Find where the given text appears and provide that cell's center as [x, y] coordinate. 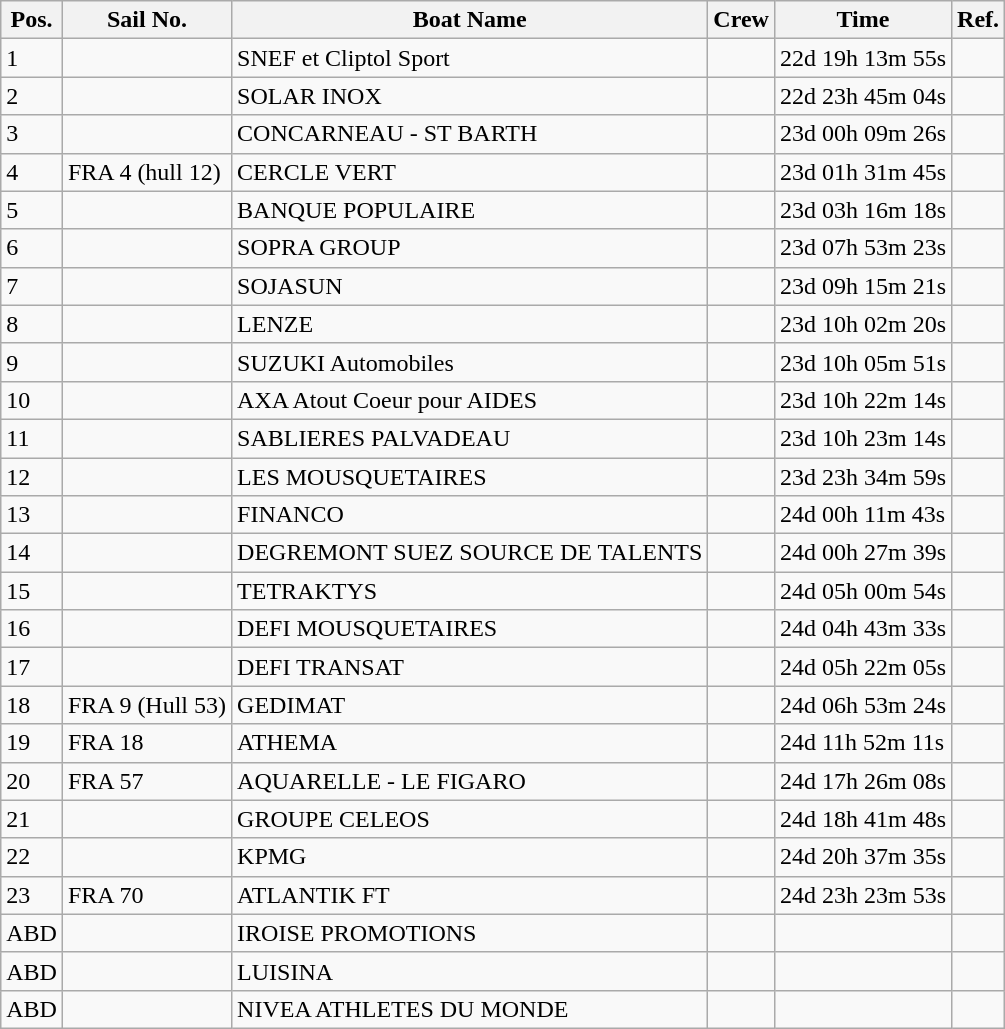
23d 10h 02m 20s [862, 324]
23d 10h 23m 14s [862, 438]
LES MOUSQUETAIRES [470, 477]
13 [32, 515]
NIVEA ATHLETES DU MONDE [470, 1009]
Crew [742, 20]
AQUARELLE - LE FIGARO [470, 781]
24d 06h 53m 24s [862, 705]
7 [32, 286]
Ref. [978, 20]
12 [32, 477]
Sail No. [146, 20]
23d 10h 22m 14s [862, 400]
20 [32, 781]
24d 05h 00m 54s [862, 591]
6 [32, 248]
AXA Atout Coeur pour AIDES [470, 400]
14 [32, 553]
DEFI TRANSAT [470, 667]
IROISE PROMOTIONS [470, 933]
22d 19h 13m 55s [862, 58]
15 [32, 591]
DEFI MOUSQUETAIRES [470, 629]
FRA 70 [146, 895]
16 [32, 629]
TETRAKTYS [470, 591]
23d 01h 31m 45s [862, 172]
Pos. [32, 20]
BANQUE POPULAIRE [470, 210]
18 [32, 705]
24d 23h 23m 53s [862, 895]
9 [32, 362]
24d 00h 11m 43s [862, 515]
FRA 18 [146, 743]
SOPRA GROUP [470, 248]
17 [32, 667]
24d 00h 27m 39s [862, 553]
24d 17h 26m 08s [862, 781]
23 [32, 895]
KPMG [470, 857]
24d 20h 37m 35s [862, 857]
SOLAR INOX [470, 96]
SABLIERES PALVADEAU [470, 438]
Boat Name [470, 20]
SNEF et Cliptol Sport [470, 58]
19 [32, 743]
23d 10h 05m 51s [862, 362]
FRA 57 [146, 781]
4 [32, 172]
24d 18h 41m 48s [862, 819]
24d 05h 22m 05s [862, 667]
1 [32, 58]
23d 23h 34m 59s [862, 477]
23d 07h 53m 23s [862, 248]
23d 09h 15m 21s [862, 286]
23d 03h 16m 18s [862, 210]
5 [32, 210]
GROUPE CELEOS [470, 819]
3 [32, 134]
FRA 4 (hull 12) [146, 172]
CONCARNEAU - ST BARTH [470, 134]
SOJASUN [470, 286]
22 [32, 857]
24d 11h 52m 11s [862, 743]
Time [862, 20]
21 [32, 819]
SUZUKI Automobiles [470, 362]
ATHEMA [470, 743]
8 [32, 324]
11 [32, 438]
22d 23h 45m 04s [862, 96]
10 [32, 400]
GEDIMAT [470, 705]
2 [32, 96]
LENZE [470, 324]
FINANCO [470, 515]
24d 04h 43m 33s [862, 629]
23d 00h 09m 26s [862, 134]
CERCLE VERT [470, 172]
LUISINA [470, 971]
FRA 9 (Hull 53) [146, 705]
ATLANTIK FT [470, 895]
DEGREMONT SUEZ SOURCE DE TALENTS [470, 553]
